Search for the cell housing the specified text and yield its [X, Y] center coordinate. 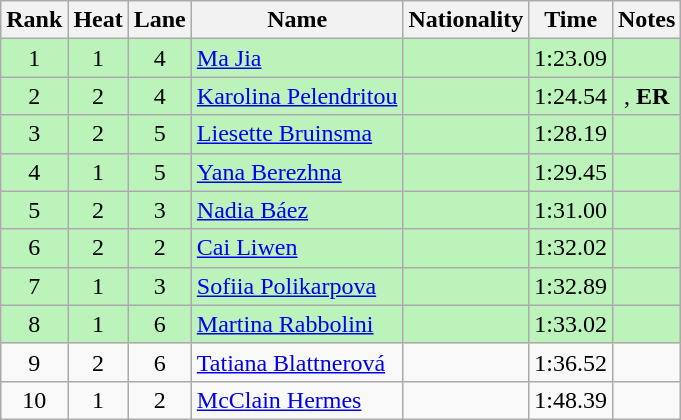
Time [571, 20]
Karolina Pelendritou [297, 96]
10 [34, 400]
1:24.54 [571, 96]
Martina Rabbolini [297, 324]
McClain Hermes [297, 400]
Cai Liwen [297, 248]
1:33.02 [571, 324]
Yana Berezhna [297, 172]
Liesette Bruinsma [297, 134]
Heat [98, 20]
Nationality [466, 20]
, ER [646, 96]
1:23.09 [571, 58]
1:29.45 [571, 172]
Tatiana Blattnerová [297, 362]
7 [34, 286]
Nadia Báez [297, 210]
Ma Jia [297, 58]
9 [34, 362]
Sofiia Polikarpova [297, 286]
Name [297, 20]
8 [34, 324]
1:32.02 [571, 248]
Rank [34, 20]
Notes [646, 20]
1:28.19 [571, 134]
1:36.52 [571, 362]
1:32.89 [571, 286]
1:48.39 [571, 400]
Lane [160, 20]
1:31.00 [571, 210]
